Output the (X, Y) coordinate of the center of the cell containing the given text.  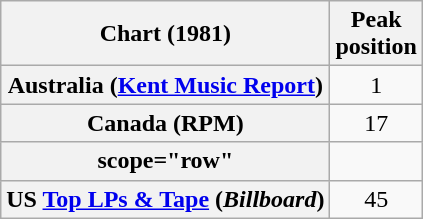
Peakposition (376, 34)
Chart (1981) (166, 34)
1 (376, 85)
45 (376, 199)
US Top LPs & Tape (Billboard) (166, 199)
Canada (RPM) (166, 123)
scope="row" (166, 161)
17 (376, 123)
Australia (Kent Music Report) (166, 85)
